Output the [x, y] coordinate of the center of the cell containing the given text.  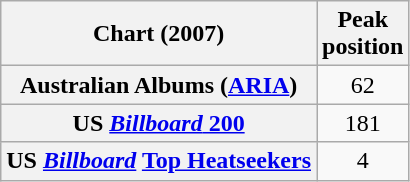
181 [363, 123]
US Billboard 200 [159, 123]
Australian Albums (ARIA) [159, 85]
Peakposition [363, 34]
62 [363, 85]
Chart (2007) [159, 34]
US Billboard Top Heatseekers [159, 161]
4 [363, 161]
